Scan for the cell matching the given text and deliver its (X, Y) coordinate at center. 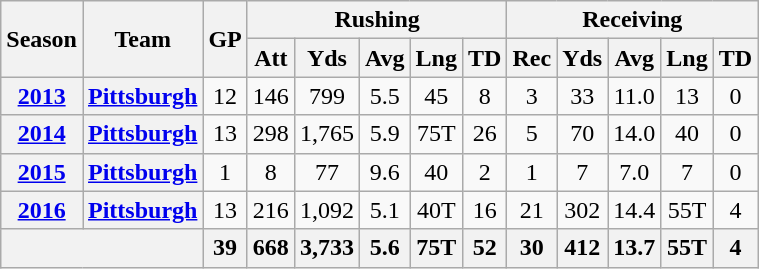
146 (270, 96)
2015 (42, 172)
7.0 (634, 172)
2014 (42, 134)
3 (532, 96)
77 (326, 172)
2016 (42, 210)
Receiving (632, 20)
45 (436, 96)
52 (484, 248)
Team (142, 39)
5 (532, 134)
Att (270, 58)
26 (484, 134)
16 (484, 210)
3,733 (326, 248)
2 (484, 172)
Rushing (377, 20)
21 (532, 210)
412 (582, 248)
Season (42, 39)
5.9 (384, 134)
302 (582, 210)
39 (225, 248)
1,765 (326, 134)
14.4 (634, 210)
799 (326, 96)
14.0 (634, 134)
12 (225, 96)
40T (436, 210)
5.5 (384, 96)
GP (225, 39)
11.0 (634, 96)
5.1 (384, 210)
2013 (42, 96)
Rec (532, 58)
30 (532, 248)
668 (270, 248)
13.7 (634, 248)
9.6 (384, 172)
33 (582, 96)
298 (270, 134)
5.6 (384, 248)
216 (270, 210)
1,092 (326, 210)
70 (582, 134)
